For the text-containing cell, return its midpoint in (x, y) coordinate format. 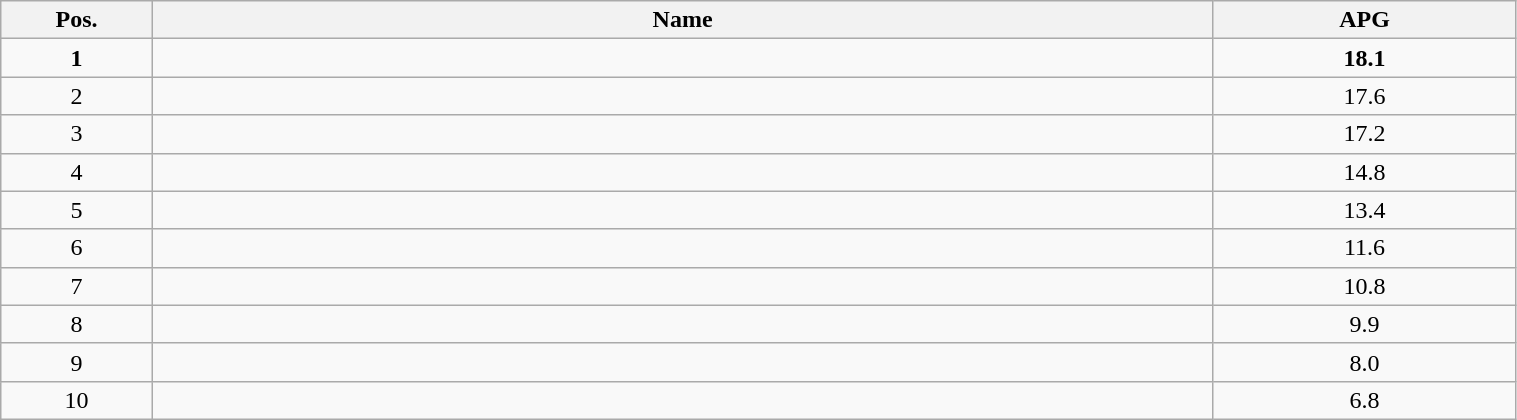
3 (77, 134)
11.6 (1364, 248)
10.8 (1364, 286)
18.1 (1364, 58)
13.4 (1364, 210)
5 (77, 210)
17.2 (1364, 134)
1 (77, 58)
9.9 (1364, 324)
8.0 (1364, 362)
14.8 (1364, 172)
4 (77, 172)
10 (77, 400)
6.8 (1364, 400)
17.6 (1364, 96)
8 (77, 324)
APG (1364, 20)
7 (77, 286)
6 (77, 248)
Pos. (77, 20)
2 (77, 96)
Name (682, 20)
9 (77, 362)
